Scan for the cell matching the given text and deliver its (x, y) coordinate at center. 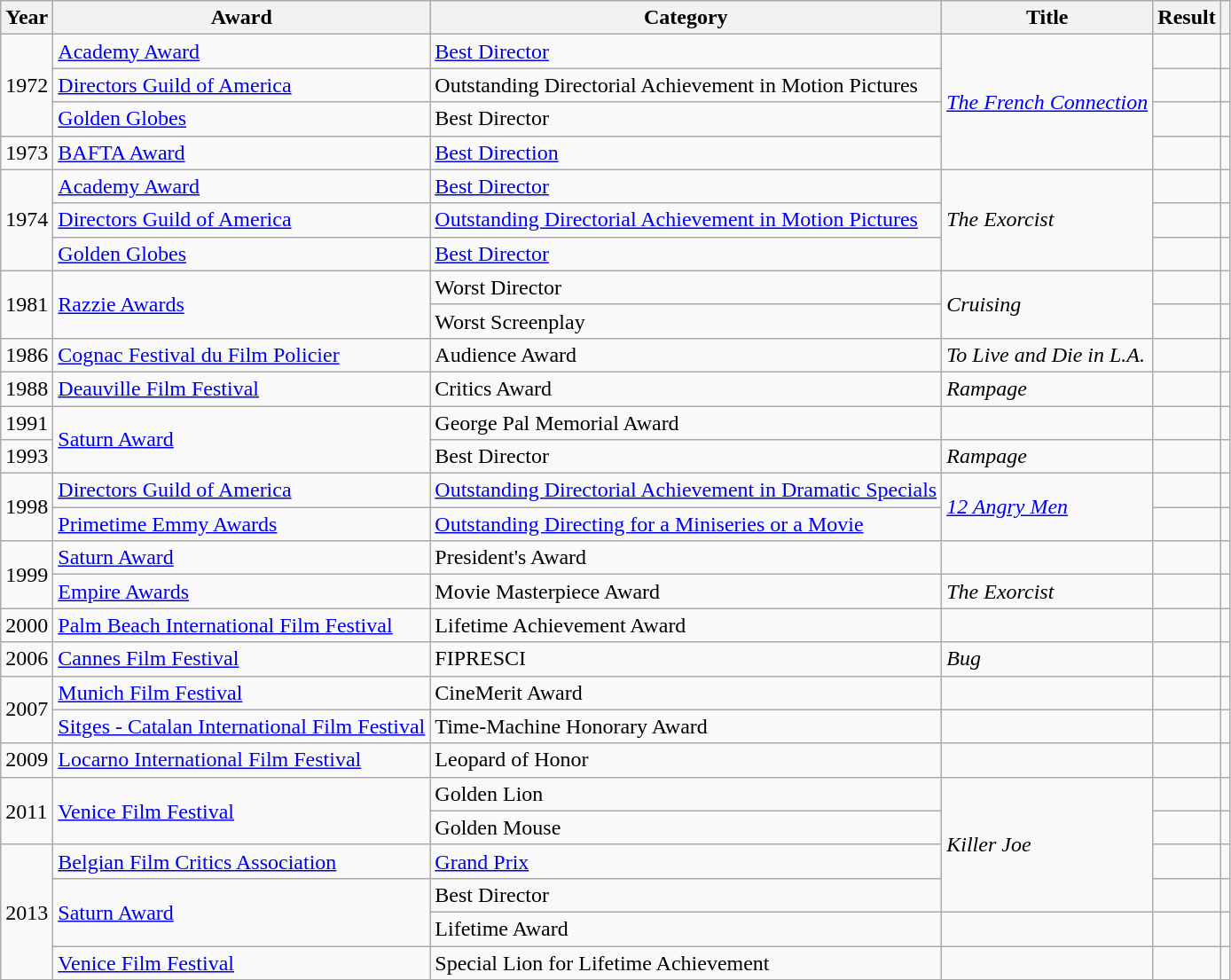
Best Direction (686, 153)
Primetime Emmy Awards (241, 524)
Outstanding Directorial Achievement in Dramatic Specials (686, 490)
Result (1187, 18)
Deauville Film Festival (241, 388)
Cannes Film Festival (241, 659)
1981 (27, 304)
2000 (27, 625)
Award (241, 18)
FIPRESCI (686, 659)
The French Connection (1047, 102)
To Live and Die in L.A. (1047, 355)
1999 (27, 575)
Empire Awards (241, 592)
Palm Beach International Film Festival (241, 625)
Grand Prix (686, 861)
Worst Director (686, 287)
Year (27, 18)
1973 (27, 153)
Special Lion for Lifetime Achievement (686, 962)
Time-Machine Honorary Award (686, 726)
Locarno International Film Festival (241, 760)
2011 (27, 811)
Audience Award (686, 355)
BAFTA Award (241, 153)
Sitges - Catalan International Film Festival (241, 726)
1986 (27, 355)
2006 (27, 659)
President's Award (686, 558)
Title (1047, 18)
Movie Masterpiece Award (686, 592)
2013 (27, 912)
Outstanding Directing for a Miniseries or a Movie (686, 524)
1988 (27, 388)
Category (686, 18)
Cruising (1047, 304)
1993 (27, 457)
Bug (1047, 659)
Worst Screenplay (686, 321)
2009 (27, 760)
Leopard of Honor (686, 760)
2007 (27, 710)
Cognac Festival du Film Policier (241, 355)
Munich Film Festival (241, 693)
Lifetime Award (686, 929)
12 Angry Men (1047, 507)
1991 (27, 423)
1974 (27, 220)
Lifetime Achievement Award (686, 625)
Golden Mouse (686, 827)
Razzie Awards (241, 304)
Critics Award (686, 388)
1972 (27, 85)
George Pal Memorial Award (686, 423)
Killer Joe (1047, 844)
Belgian Film Critics Association (241, 861)
1998 (27, 507)
Golden Lion (686, 794)
CineMerit Award (686, 693)
